Pinpoint the cell where the given text exists, returning its (x, y) midpoint coordinate. 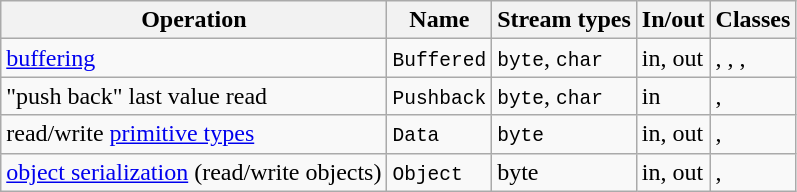
object serialization (read/write objects) (194, 172)
Buffered (440, 58)
Operation (194, 20)
read/write primitive types (194, 134)
, , , (753, 58)
Classes (753, 20)
Data (440, 134)
in (673, 96)
Stream types (564, 20)
Object (440, 172)
"push back" last value read (194, 96)
Name (440, 20)
buffering (194, 58)
Pushback (440, 96)
In/out (673, 20)
